Provide the [X, Y] coordinate of the cell's center where the given text is located.  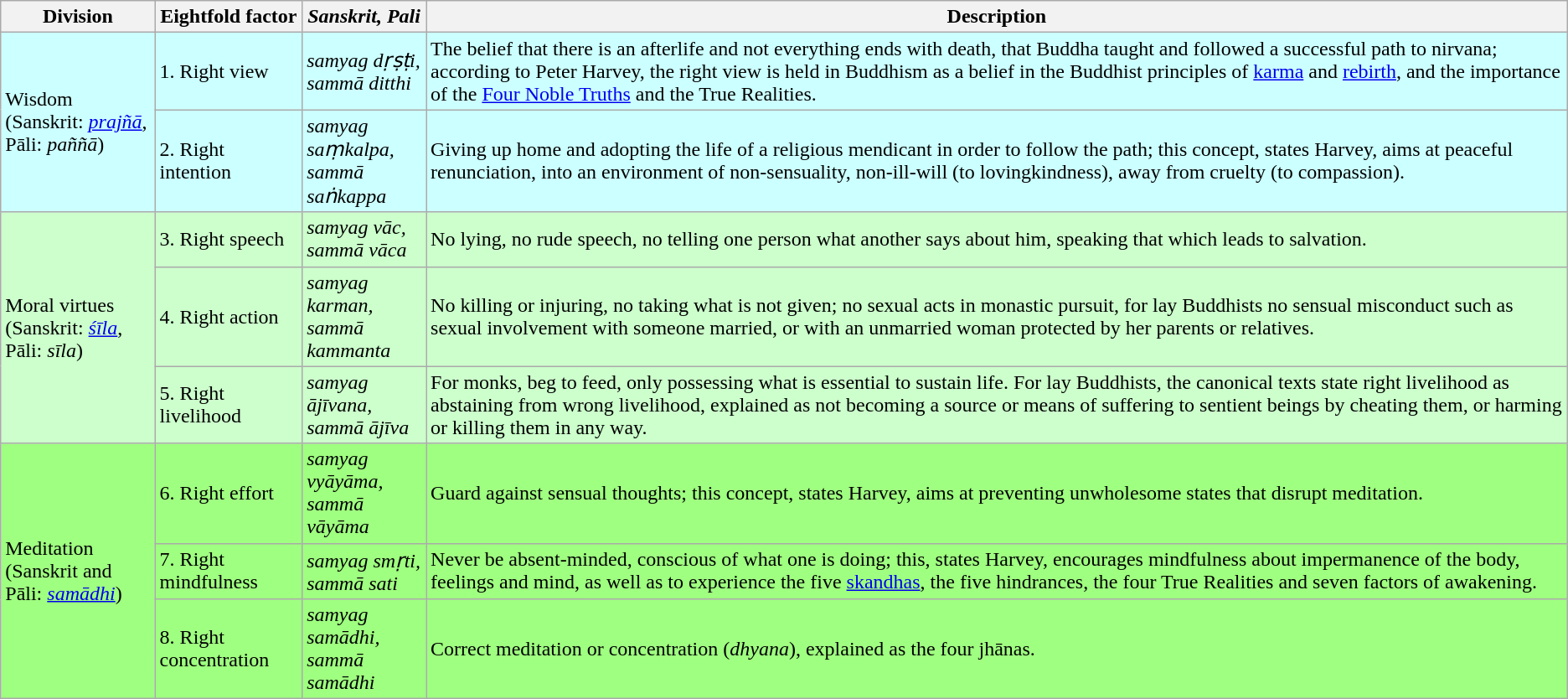
Sanskrit, Pali [364, 17]
No lying, no rude speech, no telling one person what another says about him, speaking that which leads to salvation. [997, 240]
7. Right mindfulness [229, 572]
5. Right livelihood [229, 405]
Correct meditation or concentration (dhyana), explained as the four jhānas. [997, 649]
8. Right concentration [229, 649]
samyag saṃkalpa,sammā saṅkappa [364, 161]
1. Right view [229, 71]
Moral virtues(Sanskrit: śīla,Pāli: sīla) [78, 328]
samyag vāc,sammā vāca [364, 240]
Eightfold factor [229, 17]
Guard against sensual thoughts; this concept, states Harvey, aims at preventing unwholesome states that disrupt meditation. [997, 493]
samyag ājīvana,sammā ājīva [364, 405]
samyag dṛṣṭi,sammā ditthi [364, 71]
samyag smṛti,sammā sati [364, 572]
4. Right action [229, 317]
Wisdom(Sanskrit: prajñā,Pāli: paññā) [78, 122]
samyag karman,sammā kammanta [364, 317]
2. Right intention [229, 161]
Meditation(Sanskrit and Pāli: samādhi) [78, 572]
samyag vyāyāma,sammā vāyāma [364, 493]
3. Right speech [229, 240]
samyag samādhi,sammā samādhi [364, 649]
Division [78, 17]
Description [997, 17]
6. Right effort [229, 493]
